Identify which cell holds the provided text, then report its (x, y) central coordinate. 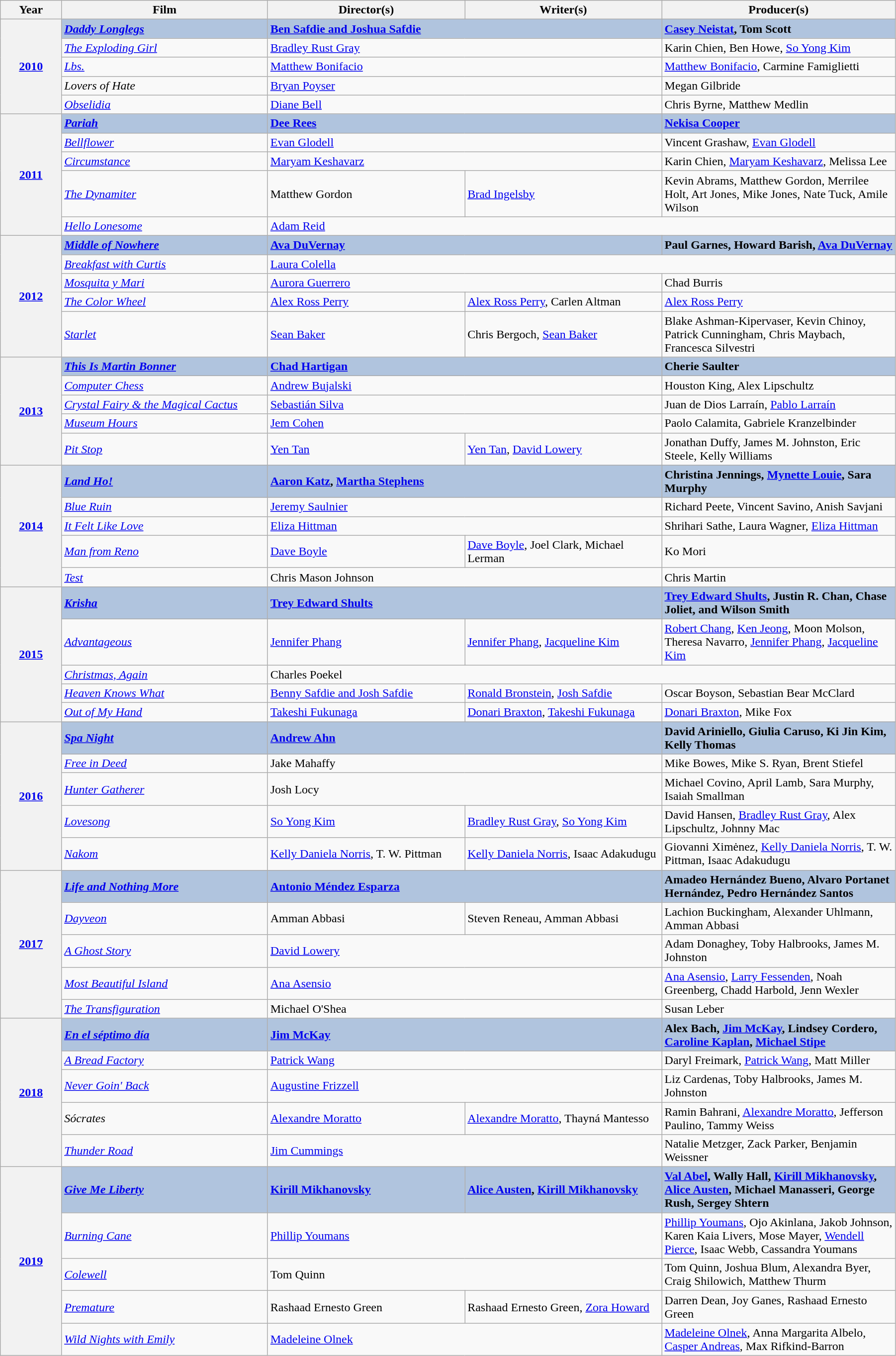
Darren Dean, Joy Ganes, Rashaad Ernesto Green (779, 1307)
Bryan Poyser (464, 86)
Wild Nights with Emily (165, 1339)
Chad Hartigan (464, 367)
Amadeo Hernández Bueno, Alvaro Portanet Hernández, Pedro Hernández Santos (779, 886)
Pit Stop (165, 449)
Alex Ross Perry, Carlen Altman (563, 302)
Bellflower (165, 142)
Aaron Katz, Martha Stephens (464, 482)
2014 (31, 526)
Burning Cane (165, 1236)
Life and Nothing More (165, 886)
Middle of Nowhere (165, 245)
Houston King, Alex Lipschultz (779, 386)
Alex Bach, Jim McKay, Lindsey Cordero, Caroline Kaplan, Michael Stipe (779, 1035)
Andrew Bujalski (464, 386)
Colewell (165, 1274)
Lovers of Hate (165, 86)
Kelly Daniela Norris, T. W. Pittman (366, 854)
Starlet (165, 334)
Tom Quinn (464, 1274)
Nekisa Cooper (779, 123)
2018 (31, 1092)
Eliza Hittman (464, 526)
Dave Boyle, Joel Clark, Michael Lerman (563, 551)
Daddy Longlegs (165, 29)
Trey Edward Shults, Justin R. Chan, Chase Joliet, and Wilson Smith (779, 603)
Charles Poekel (581, 674)
Natalie Metzger, Zack Parker, Benjamin Weissner (779, 1151)
A Ghost Story (165, 951)
En el séptimo día (165, 1035)
2015 (31, 654)
Jem Cohen (464, 423)
Hello Lonesome (165, 226)
Christmas, Again (165, 674)
Yen Tan (366, 449)
Bradley Rust Gray, So Yong Kim (563, 822)
Ben Safdie and Joshua Safdie (464, 29)
2019 (31, 1261)
Out of My Hand (165, 712)
Kirill Mikhanovsky (366, 1190)
Ana Asensio (464, 983)
Advantageous (165, 642)
Steven Reneau, Amman Abbasi (563, 918)
Ava DuVernay (464, 245)
Sebastián Silva (464, 404)
Patrick Wang (464, 1060)
David Ariniello, Giulia Caruso, Ki Jin Kim, Kelly Thomas (779, 738)
Pariah (165, 123)
The Transfiguration (165, 1009)
This Is Martin Bonner (165, 367)
Krisha (165, 603)
Yen Tan, David Lowery (563, 449)
Chris Mason Johnson (464, 577)
Cherie Saulter (779, 367)
Val Abel, Wally Hall, Kirill Mikhanovsky, Alice Austen, Michael Manasseri, George Rush, Sergey Shtern (779, 1190)
Oscar Boyson, Sebastian Bear McClard (779, 693)
Man from Reno (165, 551)
Kevin Abrams, Matthew Gordon, Merrilee Holt, Art Jones, Mike Jones, Nate Tuck, Amile Wilson (779, 194)
Jeremy Saulnier (464, 507)
Bradley Rust Gray (464, 48)
Ana Asensio, Larry Fessenden, Noah Greenberg, Chadd Harbold, Jenn Wexler (779, 983)
Never Goin' Back (165, 1085)
Year (31, 10)
Rashaad Ernesto Green (366, 1307)
Alexandre Moratto, Thayná Mantesso (563, 1118)
Takeshi Fukunaga (366, 712)
Mike Bowes, Mike S. Ryan, Brent Stiefel (779, 764)
The Exploding Girl (165, 48)
Circumstance (165, 161)
Land Ho! (165, 482)
Richard Peete, Vincent Savino, Anish Savjani (779, 507)
Chad Burris (779, 283)
Giovanni Ximėnez, Kelly Daniela Norris, T. W. Pittman, Isaac Adakudugu (779, 854)
Chris Martin (779, 577)
It Felt Like Love (165, 526)
Laura Colella (581, 264)
Lbs. (165, 67)
Kelly Daniela Norris, Isaac Adakudugu (563, 854)
Lovesong (165, 822)
Sean Baker (366, 334)
Give Me Liberty (165, 1190)
Donari Braxton, Mike Fox (779, 712)
Evan Glodell (464, 142)
A Bread Factory (165, 1060)
Sócrates (165, 1118)
Antonio Méndez Esparza (464, 886)
Juan de Dios Larraín, Pablo Larraín (779, 404)
Christina Jennings, Mynette Louie, Sara Murphy (779, 482)
2012 (31, 296)
Rashaad Ernesto Green, Zora Howard (563, 1307)
Dee Rees (464, 123)
Breakfast with Curtis (165, 264)
Dayveon (165, 918)
Jim Cummings (464, 1151)
Benny Safdie and Josh Safdie (366, 693)
Donari Braxton, Takeshi Fukunaga (563, 712)
Obselidia (165, 104)
Josh Locy (464, 789)
Andrew Ahn (464, 738)
Megan Gilbride (779, 86)
Test (165, 577)
Robert Chang, Ken Jeong, Moon Molson, Theresa Navarro, Jennifer Phang, Jacqueline Kim (779, 642)
Heaven Knows What (165, 693)
Computer Chess (165, 386)
Jennifer Phang, Jacqueline Kim (563, 642)
David Hansen, Bradley Rust Gray, Alex Lipschultz, Johnny Mac (779, 822)
Chris Byrne, Matthew Medlin (779, 104)
The Color Wheel (165, 302)
Alexandre Moratto (366, 1118)
Madeleine Olnek, Anna Margarita Albelo, Casper Andreas, Max Rifkind-Barron (779, 1339)
Brad Ingelsby (563, 194)
Spa Night (165, 738)
Film (165, 10)
Jake Mahaffy (464, 764)
Shrihari Sathe, Laura Wagner, Eliza Hittman (779, 526)
Karin Chien, Maryam Keshavarz, Melissa Lee (779, 161)
Premature (165, 1307)
David Lowery (464, 951)
Adam Donaghey, Toby Halbrooks, James M. Johnston (779, 951)
Lachion Buckingham, Alexander Uhlmann, Amman Abbasi (779, 918)
Matthew Gordon (366, 194)
Casey Neistat, Tom Scott (779, 29)
Ko Mori (779, 551)
Matthew Bonifacio, Carmine Famiglietti (779, 67)
Alice Austen, Kirill Mikhanovsky (563, 1190)
Ronald Bronstein, Josh Safdie (563, 693)
Ramin Bahrani, Alexandre Moratto, Jefferson Paulino, Tammy Weiss (779, 1118)
Free in Deed (165, 764)
Matthew Bonifacio (464, 67)
Michael Covino, April Lamb, Sara Murphy, Isaiah Smallman (779, 789)
Liz Cardenas, Toby Halbrooks, James M. Johnston (779, 1085)
Most Beautiful Island (165, 983)
Amman Abbasi (366, 918)
Jennifer Phang (366, 642)
Blake Ashman-Kipervaser, Kevin Chinoy, Patrick Cunningham, Chris Maybach, Francesca Silvestri (779, 334)
2017 (31, 944)
2011 (31, 175)
Dave Boyle (366, 551)
So Yong Kim (366, 822)
2016 (31, 796)
Paul Garnes, Howard Barish, Ava DuVernay (779, 245)
Susan Leber (779, 1009)
Producer(s) (779, 10)
Crystal Fairy & the Magical Cactus (165, 404)
Museum Hours (165, 423)
Trey Edward Shults (464, 603)
Hunter Gatherer (165, 789)
Phillip Youmans, Ojo Akinlana, Jakob Johnson, Karen Kaia Livers, Mose Mayer, Wendell Pierce, Isaac Webb, Cassandra Youmans (779, 1236)
Nakom (165, 854)
Blue Ruin (165, 507)
Vincent Grashaw, Evan Glodell (779, 142)
Michael O'Shea (464, 1009)
Diane Bell (464, 104)
Madeleine Olnek (464, 1339)
Daryl Freimark, Patrick Wang, Matt Miller (779, 1060)
Thunder Road (165, 1151)
Karin Chien, Ben Howe, So Yong Kim (779, 48)
Augustine Frizzell (464, 1085)
Director(s) (366, 10)
2013 (31, 411)
Chris Bergoch, Sean Baker (563, 334)
Jim McKay (464, 1035)
Maryam Keshavarz (464, 161)
The Dynamiter (165, 194)
Adam Reid (581, 226)
Writer(s) (563, 10)
Mosquita y Mari (165, 283)
Paolo Calamita, Gabriele Kranzelbinder (779, 423)
2010 (31, 67)
Tom Quinn, Joshua Blum, Alexandra Byer, Craig Shilowich, Matthew Thurm (779, 1274)
Phillip Youmans (464, 1236)
Aurora Guerrero (464, 283)
Jonathan Duffy, James M. Johnston, Eric Steele, Kelly Williams (779, 449)
